Pinpoint the cell where the given text exists, returning its [x, y] midpoint coordinate. 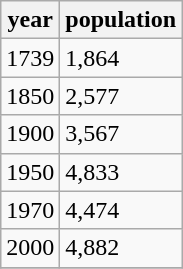
1850 [30, 96]
1970 [30, 210]
year [30, 20]
1900 [30, 134]
4,833 [121, 172]
4,474 [121, 210]
2,577 [121, 96]
1739 [30, 58]
4,882 [121, 248]
population [121, 20]
1950 [30, 172]
2000 [30, 248]
3,567 [121, 134]
1,864 [121, 58]
